Search for the cell housing the specified text and yield its [X, Y] center coordinate. 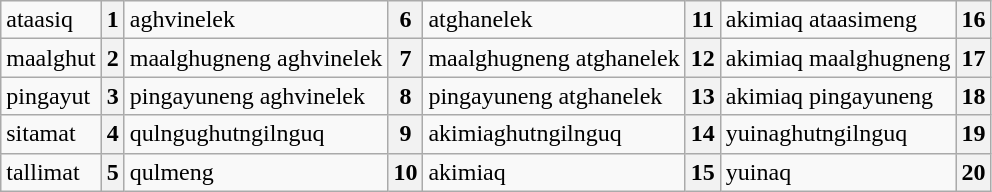
akimiaq ataasimeng [838, 20]
maalghut [51, 58]
7 [406, 58]
5 [112, 172]
maalghugneng aghvinelek [256, 58]
maalghugneng atghanelek [554, 58]
pingayut [51, 96]
13 [702, 96]
2 [112, 58]
8 [406, 96]
atghanelek [554, 20]
10 [406, 172]
19 [974, 134]
akimiaghutngilnguq [554, 134]
yuinaghutngilnguq [838, 134]
akimiaq maalghugneng [838, 58]
16 [974, 20]
akimiaq [554, 172]
17 [974, 58]
4 [112, 134]
sitamat [51, 134]
pingayuneng aghvinelek [256, 96]
tallimat [51, 172]
aghvinelek [256, 20]
6 [406, 20]
ataasiq [51, 20]
qulngughutngilnguq [256, 134]
14 [702, 134]
11 [702, 20]
20 [974, 172]
9 [406, 134]
yuinaq [838, 172]
pingayuneng atghanelek [554, 96]
3 [112, 96]
12 [702, 58]
1 [112, 20]
15 [702, 172]
akimiaq pingayuneng [838, 96]
18 [974, 96]
qulmeng [256, 172]
